Pinpoint the cell where the given text exists, returning its (X, Y) midpoint coordinate. 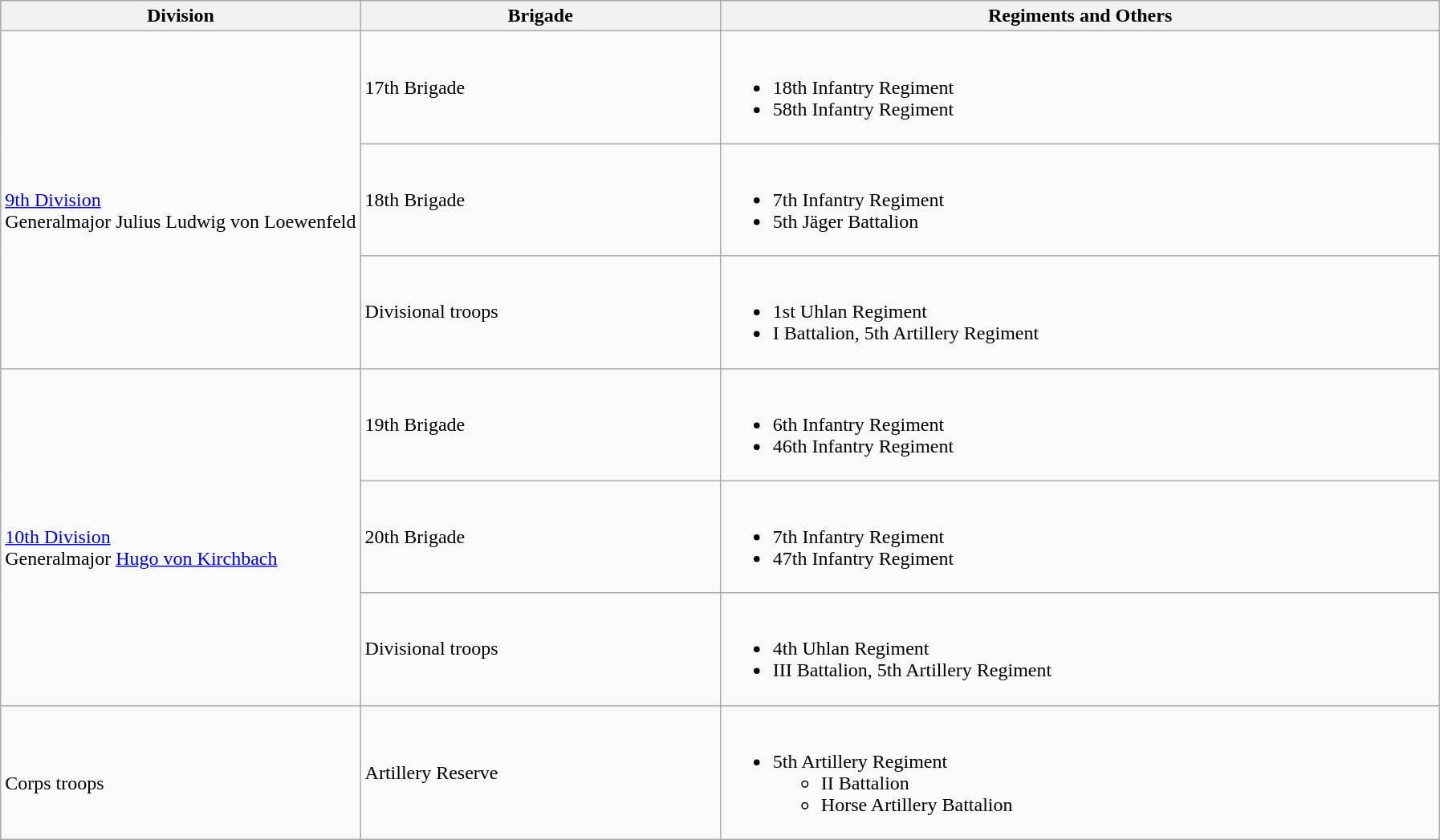
1st Uhlan Regiment I Battalion, 5th Artillery Regiment (1080, 312)
7th Infantry Regiment47th Infantry Regiment (1080, 537)
4th Uhlan Regiment III Battalion, 5th Artillery Regiment (1080, 649)
19th Brigade (540, 424)
5th Artillery RegimentII BattalionHorse Artillery Battalion (1080, 772)
18th Brigade (540, 200)
20th Brigade (540, 537)
Artillery Reserve (540, 772)
Division (181, 16)
17th Brigade (540, 87)
Brigade (540, 16)
9th Division Generalmajor Julius Ludwig von Loewenfeld (181, 200)
Regiments and Others (1080, 16)
6th Infantry Regiment46th Infantry Regiment (1080, 424)
7th Infantry Regiment5th Jäger Battalion (1080, 200)
18th Infantry Regiment58th Infantry Regiment (1080, 87)
Corps troops (181, 772)
10th Division Generalmajor Hugo von Kirchbach (181, 537)
